Capture the cell that displays the provided text and extract its [X, Y] central coordinate. 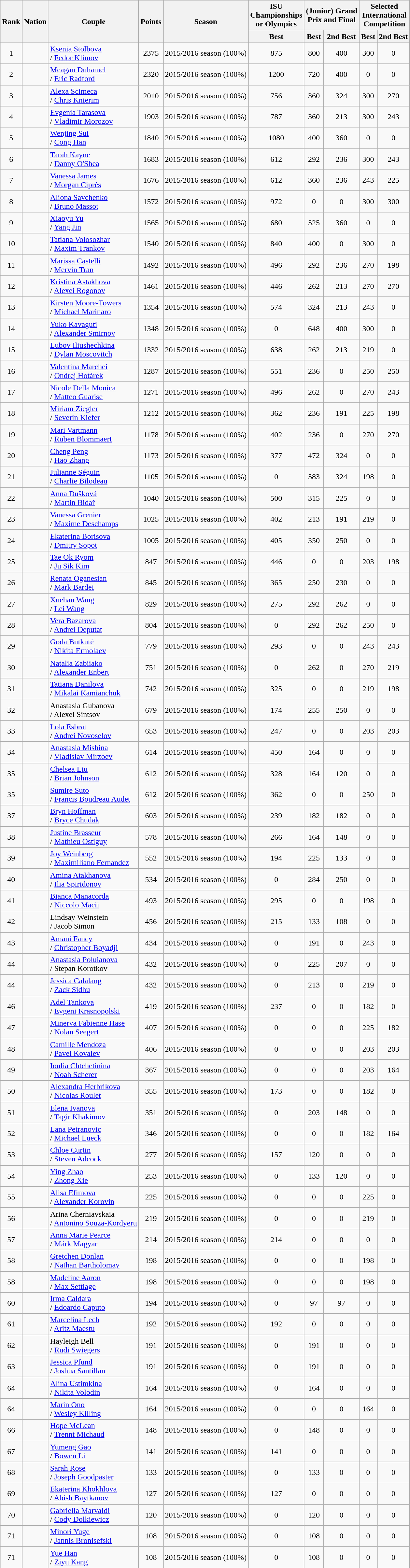
18 [11, 413]
42 [11, 921]
1683 [151, 159]
30 [11, 667]
680 [276, 223]
Tarah Kayne / Danny O'Shea [93, 159]
Vanessa Grenier / Maxime Deschamps [93, 519]
39 [11, 858]
Bianca Manacorda / Niccolo Macii [93, 901]
1903 [151, 117]
Lubov Iliushechkina / Dylan Moscovitch [93, 350]
ISU Championships or Olympics [276, 15]
1565 [151, 223]
Tatiana Danilova / Mikalai Kamianchuk [93, 689]
17 [11, 392]
5 [11, 138]
215 [276, 921]
756 [276, 96]
1492 [151, 265]
493 [151, 901]
779 [151, 647]
315 [314, 498]
Renata Oganesian / Mark Bardei [93, 583]
1676 [151, 180]
32 [11, 710]
275 [276, 604]
10 [11, 244]
Jessica Calalang / Zack Sidhu [93, 985]
7 [11, 180]
40 [11, 879]
845 [151, 583]
Julianne Séguin / Charlie Bilodeau [93, 477]
Season [206, 21]
15 [11, 350]
6 [11, 159]
Camille Mendoza / Pavel Kovalev [93, 1049]
1178 [151, 434]
Marcelina Lech / Aritz Maestu [93, 1324]
Wenjing Sui / Cong Han [93, 138]
434 [151, 943]
638 [276, 350]
367 [151, 1070]
Sumire Suto / Francis Boudreau Audet [93, 794]
38 [11, 837]
1572 [151, 201]
534 [151, 879]
679 [151, 710]
551 [276, 371]
Ying Zhao / Zhong Xie [93, 1176]
Anastasia Mishina / Vladislav Mirzoev [93, 752]
Yumeng Gao / Bowen Li [93, 1451]
419 [151, 1007]
1200 [276, 74]
2 [11, 74]
Lana Petranovic / Michael Lueck [93, 1134]
3 [11, 96]
Goda Butkutė / Nikita Ermolaev [93, 647]
207 [341, 964]
Hope McLean / Trennt Michaud [93, 1430]
51 [11, 1112]
16 [11, 371]
33 [11, 731]
365 [276, 583]
Bryn Hoffman / Bryce Chudak [93, 816]
Anastasia Gubanova / Alexei Sintsov [93, 710]
Mari Vartmann / Ruben Blommaert [93, 434]
Lola Esbrat / Andrei Novoselov [93, 731]
Jessica Pfund / Joshua Santillan [93, 1367]
653 [151, 731]
8 [11, 201]
Miriam Ziegler / Severin Kiefer [93, 413]
Gabriella Marvaldi / Cody Dolkiewicz [93, 1515]
25 [11, 561]
325 [276, 689]
Kirsten Moore-Towers / Michael Marinaro [93, 307]
Ekaterina Khokhlova / Abish Baytkanov [93, 1494]
Justine Brasseur / Mathieu Ostiguy [93, 837]
1173 [151, 456]
1271 [151, 392]
230 [341, 583]
Sarah Rose / Joseph Goodpaster [93, 1472]
Tatiana Volosozhar / Maxim Trankov [93, 244]
63 [11, 1367]
Chelsea Liu / Brian Johnson [93, 774]
24 [11, 540]
Yue Han / Ziyu Kang [93, 1557]
47 [11, 1028]
800 [314, 53]
4 [11, 117]
Alisa Efimova / Alexander Korovin [93, 1197]
2375 [151, 53]
1025 [151, 519]
742 [151, 689]
Anastasia Poluianova / Stepan Korotkov [93, 964]
1461 [151, 287]
21 [11, 477]
46 [11, 1007]
28 [11, 625]
Adel Tankova / Evgeni Krasnopolski [93, 1007]
Meagan Duhamel / Eric Radford [93, 74]
(Junior) Grand Prix and Final [332, 15]
787 [276, 117]
1105 [151, 477]
450 [276, 752]
804 [151, 625]
405 [276, 540]
1005 [151, 540]
Nation [35, 21]
50 [11, 1091]
69 [11, 1494]
247 [276, 731]
29 [11, 647]
Anna Dušková / Martin Bidař [93, 498]
829 [151, 604]
Rank [11, 21]
48 [11, 1049]
1287 [151, 371]
346 [151, 1134]
60 [11, 1303]
377 [276, 456]
27 [11, 604]
Marin Ono / Wesley Killing [93, 1409]
552 [151, 858]
875 [276, 53]
Aliona Savchenko / Bruno Massot [93, 201]
22 [11, 498]
14 [11, 329]
1212 [151, 413]
284 [314, 879]
41 [11, 901]
266 [276, 837]
406 [151, 1049]
1840 [151, 138]
55 [11, 1197]
62 [11, 1345]
Tae Ok Ryom / Ju Sik Kim [93, 561]
23 [11, 519]
Arina Cherniavskaia / Antonino Souza-Kordyeru [93, 1218]
1348 [151, 329]
583 [314, 477]
253 [151, 1176]
11 [11, 265]
Joy Weinberg / Maximiliano Fernandez [93, 858]
1332 [151, 350]
1540 [151, 244]
Ekaterina Borisova / Dmitry Sopot [93, 540]
56 [11, 1218]
972 [276, 201]
Gretchen Donlan / Nathan Bartholomay [93, 1261]
2010 [151, 96]
407 [151, 1028]
1 [11, 53]
57 [11, 1239]
37 [11, 816]
350 [314, 540]
Alina Ustimkina / Nikita Volodin [93, 1388]
Marissa Castelli / Mervin Tran [93, 265]
1040 [151, 498]
174 [276, 710]
Selected International Competition [384, 15]
Yuko Kavaguti / Alexander Smirnov [93, 329]
255 [314, 710]
Vera Bazarova / Andrei Deputat [93, 625]
Madeline Aaron / Max Settlage [93, 1281]
157 [276, 1155]
Ksenia Stolbova / Fedor Klimov [93, 53]
Ioulia Chtchetinina / Noah Scherer [93, 1070]
Minori Yuge / Jannis Bronisefski [93, 1536]
13 [11, 307]
293 [276, 647]
1080 [276, 138]
720 [314, 74]
Alexa Scimeca / Chris Knierim [93, 96]
295 [276, 901]
456 [151, 921]
Irma Caldara / Edoardo Caputo [93, 1303]
67 [11, 1451]
500 [276, 498]
751 [151, 667]
847 [151, 561]
328 [276, 774]
574 [276, 307]
61 [11, 1324]
31 [11, 689]
Xuehan Wang / Lei Wang [93, 604]
Alexandra Herbrikova / Nicolas Roulet [93, 1091]
Couple [93, 21]
49 [11, 1070]
840 [276, 244]
70 [11, 1515]
603 [151, 816]
578 [151, 837]
Xiaoyu Yu / Yang Jin [93, 223]
Nicole Della Monica / Matteo Guarise [93, 392]
Amani Fancy / Christopher Boyadji [93, 943]
648 [314, 329]
351 [151, 1112]
Lindsay Weinstein / Jacob Simon [93, 921]
34 [11, 752]
Anna Marie Pearce / Márk Magyar [93, 1239]
525 [314, 223]
614 [151, 752]
52 [11, 1134]
43 [11, 943]
26 [11, 583]
9 [11, 223]
2320 [151, 74]
Amina Atakhanova / Ilia Spiridonov [93, 879]
1354 [151, 307]
355 [151, 1091]
239 [276, 816]
Evgenia Tarasova / Vladimir Morozov [93, 117]
Valentina Marchei / Ondrej Hotárek [93, 371]
Natalia Zabiiako / Alexander Enbert [93, 667]
20 [11, 456]
Hayleigh Bell / Rudi Swiegers [93, 1345]
68 [11, 1472]
472 [314, 456]
277 [151, 1155]
53 [11, 1155]
Elena Ivanova / Tagir Khakimov [93, 1112]
173 [276, 1091]
19 [11, 434]
Kristina Astakhova / Alexei Rogonov [93, 287]
66 [11, 1430]
237 [276, 1007]
Minerva Fabienne Hase / Nolan Seegert [93, 1028]
Points [151, 21]
Vanessa James / Morgan Ciprès [93, 180]
12 [11, 287]
54 [11, 1176]
Chloe Curtin / Steven Adcock [93, 1155]
Cheng Peng / Hao Zhang [93, 456]
